Locate the cell with the specified text and output its (x, y) center coordinate. 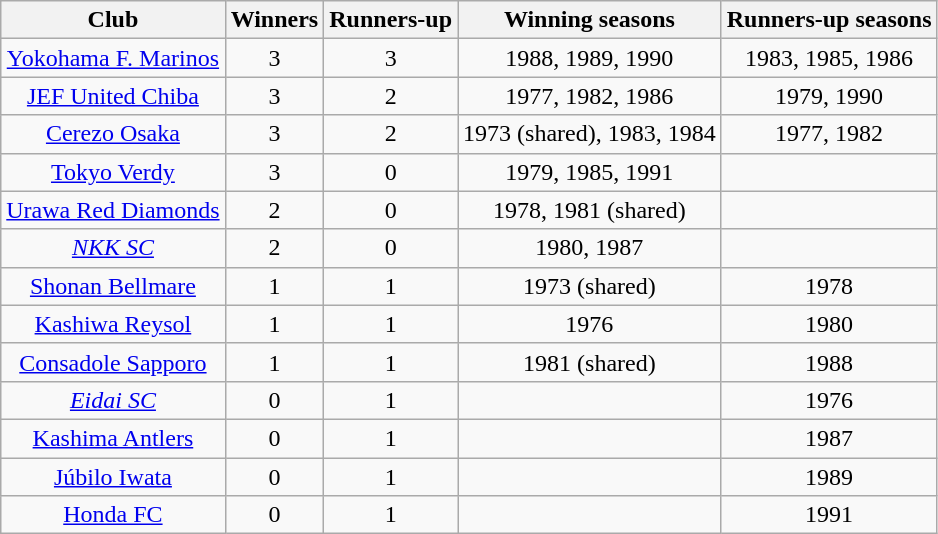
1973 (shared), 1983, 1984 (590, 134)
Club (113, 20)
1991 (829, 515)
1989 (829, 477)
Urawa Red Diamonds (113, 210)
1977, 1982 (829, 134)
1979, 1990 (829, 96)
Honda FC (113, 515)
Tokyo Verdy (113, 172)
Consadole Sapporo (113, 362)
1983, 1985, 1986 (829, 58)
1981 (shared) (590, 362)
Kashima Antlers (113, 438)
Yokohama F. Marinos (113, 58)
Júbilo Iwata (113, 477)
Cerezo Osaka (113, 134)
1980 (829, 324)
1973 (shared) (590, 286)
1978, 1981 (shared) (590, 210)
1979, 1985, 1991 (590, 172)
1977, 1982, 1986 (590, 96)
Runners-up (391, 20)
1980, 1987 (590, 248)
NKK SC (113, 248)
1978 (829, 286)
JEF United Chiba (113, 96)
Shonan Bellmare (113, 286)
1988 (829, 362)
Runners-up seasons (829, 20)
1987 (829, 438)
Winners (274, 20)
Winning seasons (590, 20)
Eidai SC (113, 400)
Kashiwa Reysol (113, 324)
1988, 1989, 1990 (590, 58)
